Detect which cell encompasses the target text, then output its (x, y) center coordinate. 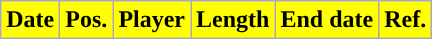
Player (152, 20)
End date (327, 20)
Length (233, 20)
Pos. (86, 20)
Ref. (406, 20)
Date (30, 20)
